Provide the [X, Y] coordinate of the cell's center where the given text is located.  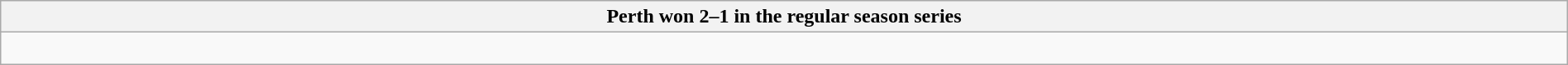
Perth won 2–1 in the regular season series [784, 17]
